For the text-containing cell, return its midpoint in [X, Y] coordinate format. 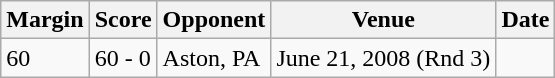
Margin [45, 20]
60 - 0 [123, 58]
June 21, 2008 (Rnd 3) [384, 58]
Venue [384, 20]
Opponent [214, 20]
60 [45, 58]
Date [526, 20]
Aston, PA [214, 58]
Score [123, 20]
